Determine the (X, Y) coordinate at the center of the cell enclosing the given text.  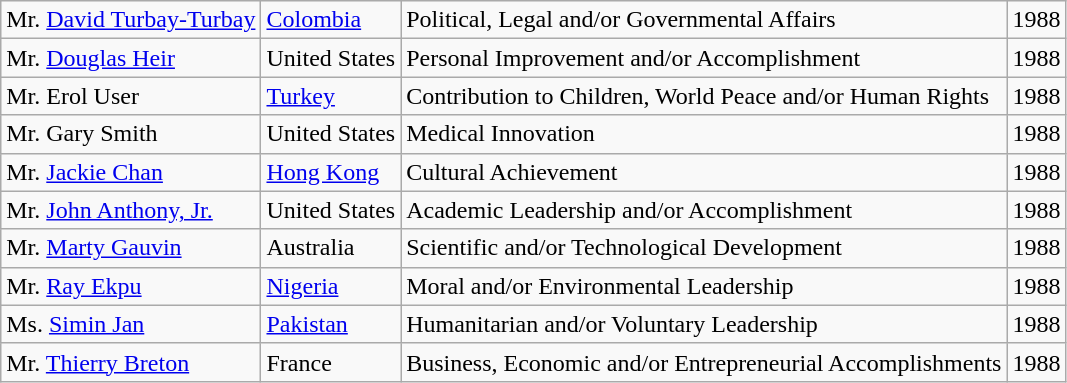
Business, Economic and/or Entrepreneurial Accomplishments (704, 362)
Turkey (331, 96)
Academic Leadership and/or Accomplishment (704, 210)
Personal Improvement and/or Accomplishment (704, 58)
Contribution to Children, World Peace and/or Human Rights (704, 96)
France (331, 362)
Cultural Achievement (704, 172)
Australia (331, 248)
Moral and/or Environmental Leadership (704, 286)
Nigeria (331, 286)
Scientific and/or Technological Development (704, 248)
Mr. Ray Ekpu (131, 286)
Mr. Douglas Heir (131, 58)
Ms. Simin Jan (131, 324)
Mr. John Anthony, Jr. (131, 210)
Mr. Marty Gauvin (131, 248)
Medical Innovation (704, 134)
Humanitarian and/or Voluntary Leadership (704, 324)
Mr. Jackie Chan (131, 172)
Mr. David Turbay-Turbay (131, 20)
Mr. Thierry Breton (131, 362)
Pakistan (331, 324)
Mr. Gary Smith (131, 134)
Colombia (331, 20)
Political, Legal and/or Governmental Affairs (704, 20)
Hong Kong (331, 172)
Mr. Erol User (131, 96)
